Output the [x, y] coordinate of the center of the cell containing the given text.  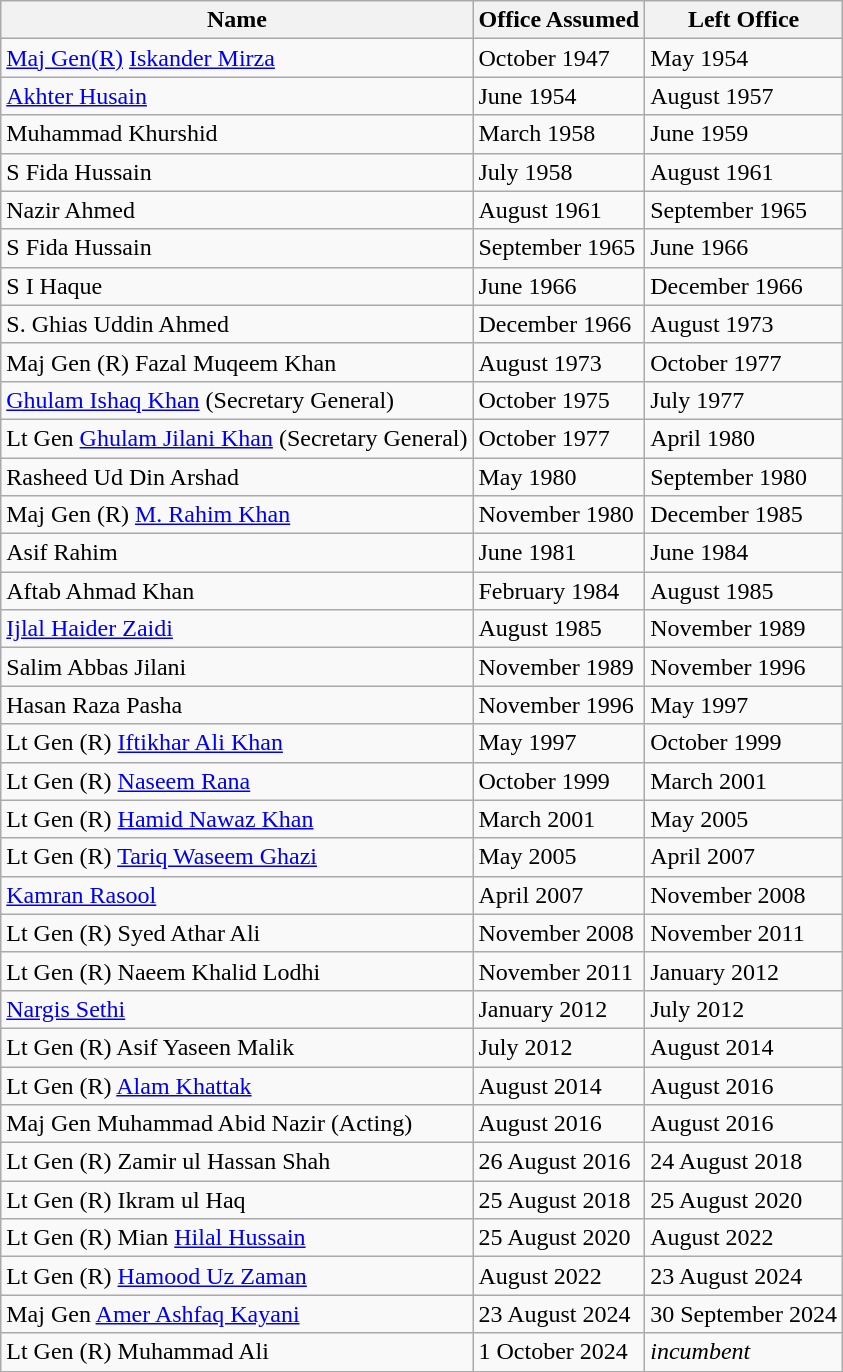
30 September 2024 [744, 1314]
Lt Gen (R) Mian Hilal Hussain [237, 1238]
June 1984 [744, 553]
24 August 2018 [744, 1162]
Aftab Ahmad Khan [237, 591]
October 1975 [559, 400]
Lt Gen (R) Tariq Waseem Ghazi [237, 857]
July 1958 [559, 172]
September 1980 [744, 477]
Lt Gen (R) Alam Khattak [237, 1085]
June 1981 [559, 553]
Maj Gen (R) Fazal Muqeem Khan [237, 362]
Lt Gen (R) Hamid Nawaz Khan [237, 819]
Lt Gen (R) Muhammad Ali [237, 1352]
October 1947 [559, 58]
Muhammad Khurshid [237, 134]
February 1984 [559, 591]
August 1957 [744, 96]
November 1980 [559, 515]
May 1954 [744, 58]
Lt Gen (R) Asif Yaseen Malik [237, 1047]
Lt Gen (R) Syed Athar Ali [237, 933]
June 1959 [744, 134]
Salim Abbas Jilani [237, 667]
Nargis Sethi [237, 1009]
1 October 2024 [559, 1352]
S I Haque [237, 286]
incumbent [744, 1352]
Lt Gen (R) Zamir ul Hassan Shah [237, 1162]
Ghulam Ishaq Khan (Secretary General) [237, 400]
Lt Gen (R) Hamood Uz Zaman [237, 1276]
April 1980 [744, 438]
Lt Gen (R) Ikram ul Haq [237, 1200]
December 1985 [744, 515]
May 1980 [559, 477]
Maj Gen Amer Ashfaq Kayani [237, 1314]
S. Ghias Uddin Ahmed [237, 324]
Lt Gen (R) Naseem Rana [237, 781]
26 August 2016 [559, 1162]
March 1958 [559, 134]
Akhter Husain [237, 96]
Ijlal Haider Zaidi [237, 629]
Asif Rahim [237, 553]
Lt Gen (R) Naeem Khalid Lodhi [237, 971]
Lt Gen Ghulam Jilani Khan (Secretary General) [237, 438]
Left Office [744, 20]
Office Assumed [559, 20]
Hasan Raza Pasha [237, 705]
Name [237, 20]
Lt Gen (R) Iftikhar Ali Khan [237, 743]
Kamran Rasool [237, 895]
Maj Gen(R) Iskander Mirza [237, 58]
Rasheed Ud Din Arshad [237, 477]
July 1977 [744, 400]
June 1954 [559, 96]
Nazir Ahmed [237, 210]
Maj Gen (R) M. Rahim Khan [237, 515]
Maj Gen Muhammad Abid Nazir (Acting) [237, 1124]
25 August 2018 [559, 1200]
